From the cell containing the given text, extract its center point as [x, y] coordinate. 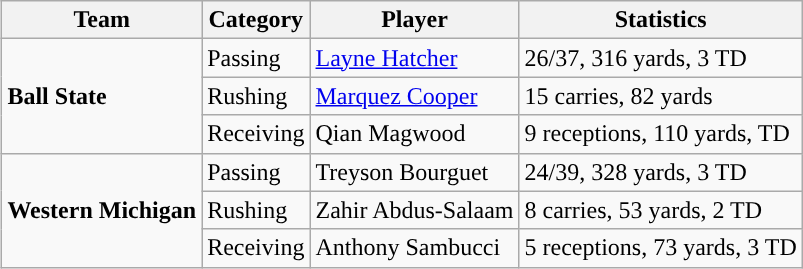
Ball State [102, 96]
Zahir Abdus-Salaam [414, 210]
Statistics [660, 20]
5 receptions, 73 yards, 3 TD [660, 248]
Player [414, 20]
Western Michigan [102, 210]
24/39, 328 yards, 3 TD [660, 172]
Marquez Cooper [414, 96]
Treyson Bourguet [414, 172]
Category [256, 20]
Layne Hatcher [414, 58]
Qian Magwood [414, 134]
9 receptions, 110 yards, TD [660, 134]
Team [102, 20]
26/37, 316 yards, 3 TD [660, 58]
Anthony Sambucci [414, 248]
15 carries, 82 yards [660, 96]
8 carries, 53 yards, 2 TD [660, 210]
